Search for the cell housing the specified text and yield its [x, y] center coordinate. 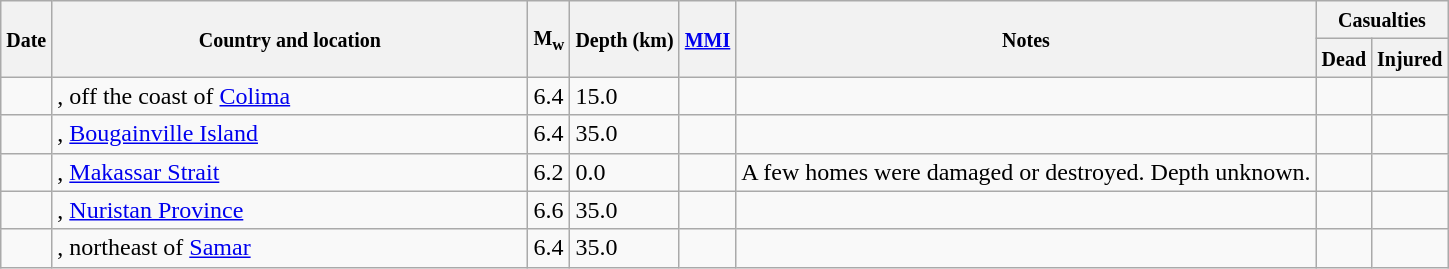
15.0 [624, 96]
Injured [1410, 58]
Country and location [290, 39]
Casualties [1382, 20]
Date [26, 39]
0.0 [624, 172]
MMI [708, 39]
, northeast of Samar [290, 248]
Mw [549, 39]
Dead [1344, 58]
, Makassar Strait [290, 172]
, Nuristan Province [290, 210]
A few homes were damaged or destroyed. Depth unknown. [1026, 172]
, off the coast of Colima [290, 96]
6.2 [549, 172]
6.6 [549, 210]
, Bougainville Island [290, 134]
Notes [1026, 39]
Depth (km) [624, 39]
